Search for the cell housing the specified text and yield its [x, y] center coordinate. 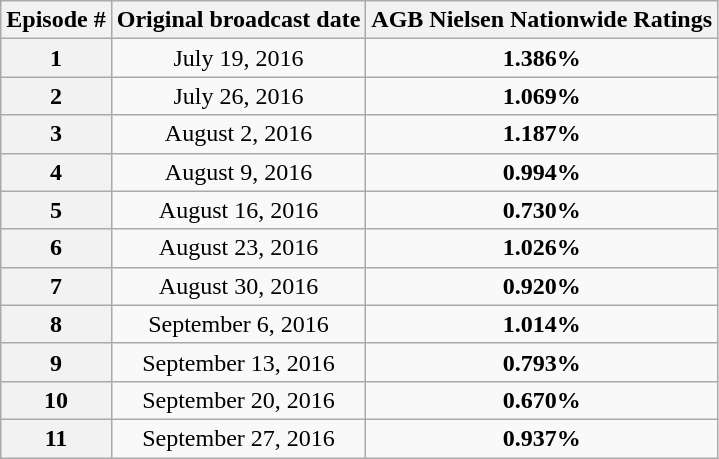
August 9, 2016 [238, 172]
September 27, 2016 [238, 438]
4 [56, 172]
1.026% [542, 248]
September 20, 2016 [238, 400]
September 6, 2016 [238, 324]
6 [56, 248]
9 [56, 362]
August 30, 2016 [238, 286]
Episode # [56, 20]
August 16, 2016 [238, 210]
2 [56, 96]
AGB Nielsen Nationwide Ratings [542, 20]
5 [56, 210]
0.994% [542, 172]
0.793% [542, 362]
1.187% [542, 134]
0.730% [542, 210]
8 [56, 324]
1.069% [542, 96]
11 [56, 438]
0.920% [542, 286]
September 13, 2016 [238, 362]
August 23, 2016 [238, 248]
3 [56, 134]
0.937% [542, 438]
7 [56, 286]
1.386% [542, 58]
Original broadcast date [238, 20]
10 [56, 400]
0.670% [542, 400]
1 [56, 58]
August 2, 2016 [238, 134]
July 19, 2016 [238, 58]
1.014% [542, 324]
July 26, 2016 [238, 96]
